Provide the [X, Y] coordinate of the cell's center where the given text is located.  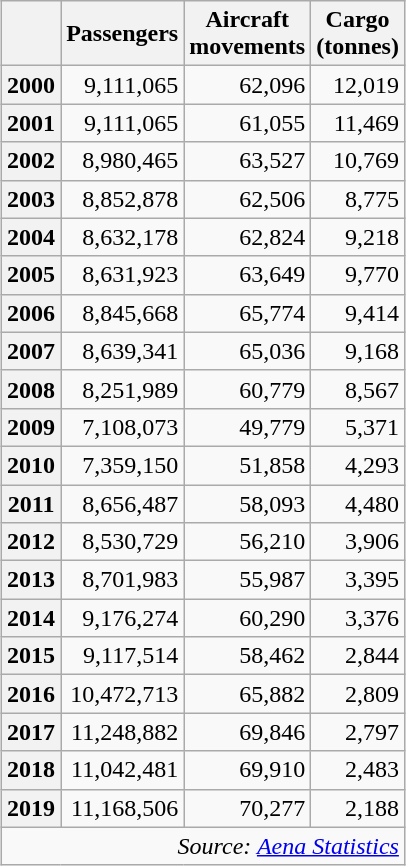
62,506 [248, 199]
3,395 [358, 580]
2017 [32, 732]
8,567 [358, 389]
60,290 [248, 618]
8,701,983 [122, 580]
2000 [32, 85]
8,656,487 [122, 503]
3,376 [358, 618]
2,797 [358, 732]
2008 [32, 389]
58,462 [248, 656]
65,036 [248, 351]
2009 [32, 427]
61,055 [248, 123]
3,906 [358, 542]
2016 [32, 694]
12,019 [358, 85]
63,527 [248, 161]
55,987 [248, 580]
2001 [32, 123]
56,210 [248, 542]
2014 [32, 618]
10,472,713 [122, 694]
2005 [32, 275]
Passengers [122, 34]
9,414 [358, 313]
65,882 [248, 694]
Aircraft movements [248, 34]
8,632,178 [122, 237]
9,117,514 [122, 656]
58,093 [248, 503]
2015 [32, 656]
2010 [32, 465]
11,469 [358, 123]
2006 [32, 313]
2,483 [358, 770]
69,910 [248, 770]
10,769 [358, 161]
4,293 [358, 465]
70,277 [248, 808]
62,824 [248, 237]
8,775 [358, 199]
9,168 [358, 351]
2,809 [358, 694]
2004 [32, 237]
2019 [32, 808]
8,631,923 [122, 275]
2007 [32, 351]
62,096 [248, 85]
Cargo (tonnes) [358, 34]
11,042,481 [122, 770]
4,480 [358, 503]
5,371 [358, 427]
60,779 [248, 389]
8,530,729 [122, 542]
63,649 [248, 275]
2003 [32, 199]
8,639,341 [122, 351]
7,359,150 [122, 465]
51,858 [248, 465]
65,774 [248, 313]
49,779 [248, 427]
2,188 [358, 808]
9,770 [358, 275]
8,980,465 [122, 161]
69,846 [248, 732]
7,108,073 [122, 427]
9,176,274 [122, 618]
8,251,989 [122, 389]
11,168,506 [122, 808]
11,248,882 [122, 732]
2002 [32, 161]
8,845,668 [122, 313]
Source: Aena Statistics [204, 846]
2018 [32, 770]
9,218 [358, 237]
2,844 [358, 656]
2013 [32, 580]
2011 [32, 503]
2012 [32, 542]
8,852,878 [122, 199]
